For the text-containing cell, return its midpoint in (x, y) coordinate format. 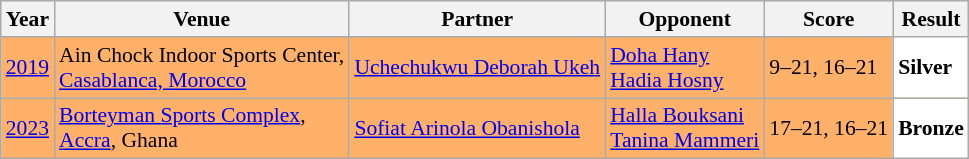
Uchechukwu Deborah Ukeh (477, 68)
Result (931, 19)
Doha Hany Hadia Hosny (684, 68)
9–21, 16–21 (828, 68)
Borteyman Sports Complex,Accra, Ghana (202, 128)
Opponent (684, 19)
Venue (202, 19)
Sofiat Arinola Obanishola (477, 128)
Partner (477, 19)
Year (28, 19)
Halla Bouksani Tanina Mammeri (684, 128)
17–21, 16–21 (828, 128)
Ain Chock Indoor Sports Center,Casablanca, Morocco (202, 68)
Score (828, 19)
Bronze (931, 128)
2019 (28, 68)
2023 (28, 128)
Silver (931, 68)
